Scan for the cell matching the given text and deliver its [x, y] coordinate at center. 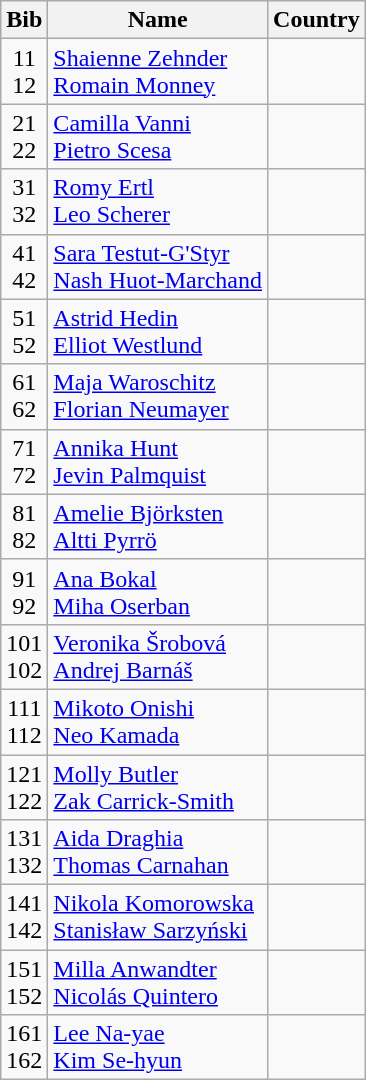
2122 [24, 136]
141142 [24, 918]
Bib [24, 20]
Ana BokalMiha Oserban [158, 592]
4142 [24, 266]
8182 [24, 526]
Camilla VanniPietro Scesa [158, 136]
5152 [24, 332]
Milla AnwandterNicolás Quintero [158, 982]
Molly ButlerZak Carrick-Smith [158, 786]
Astrid HedinElliot Westlund [158, 332]
151152 [24, 982]
Annika HuntJevin Palmquist [158, 462]
Maja WaroschitzFlorian Neumayer [158, 396]
Romy ErtlLeo Scherer [158, 202]
1112 [24, 72]
Country [317, 20]
Mikoto OnishiNeo Kamada [158, 722]
161162 [24, 1048]
Lee Na-yaeKim Se-hyun [158, 1048]
Amelie BjörkstenAltti Pyrrö [158, 526]
6162 [24, 396]
3132 [24, 202]
Veronika ŠrobováAndrej Barnáš [158, 656]
Nikola KomorowskaStanisław Sarzyński [158, 918]
Aida DraghiaThomas Carnahan [158, 852]
Shaienne ZehnderRomain Monney [158, 72]
Sara Testut-G'StyrNash Huot-Marchand [158, 266]
Name [158, 20]
131132 [24, 852]
121122 [24, 786]
9192 [24, 592]
7172 [24, 462]
111112 [24, 722]
101102 [24, 656]
